From the cell containing the given text, extract its center point as [x, y] coordinate. 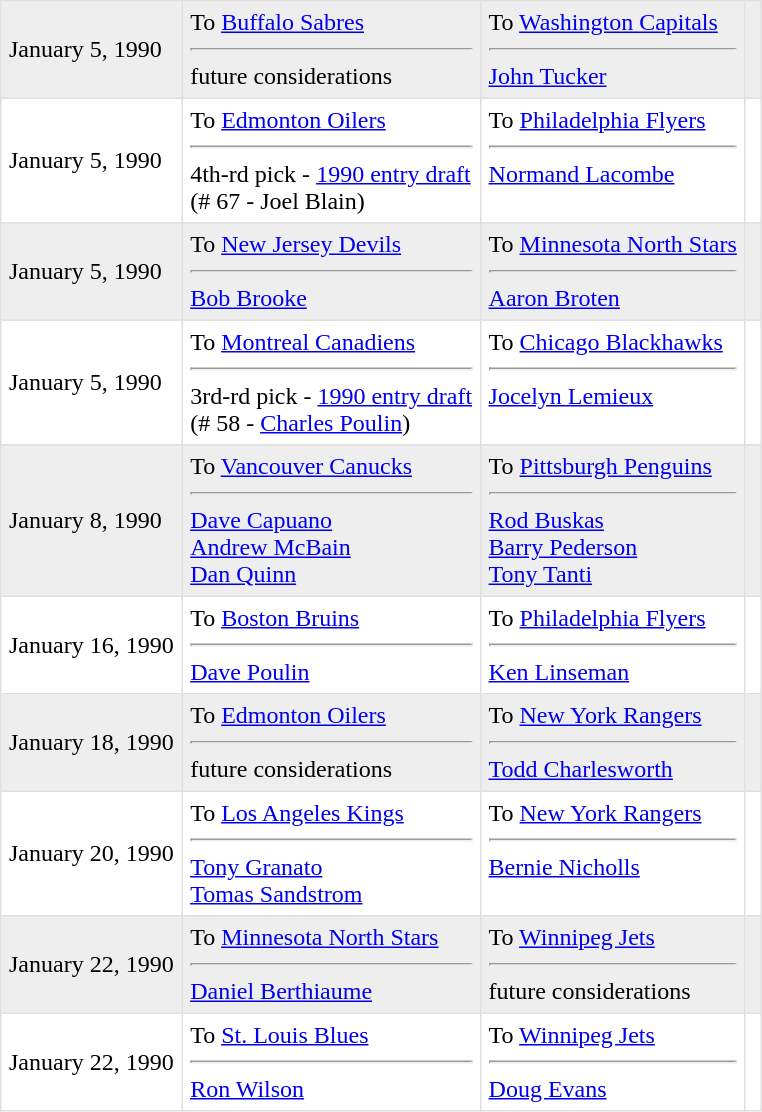
To Edmonton Oilers4th-rd pick - 1990 entry draft(# 67 - Joel Blain) [331, 160]
To New Jersey DevilsBob Brooke [331, 272]
To New York RangersBernie Nicholls [612, 853]
To Winnipeg JetsDoug Evans [612, 1062]
To Minnesota North StarsAaron Broten [612, 272]
To Winnipeg Jetsfuture considerations [612, 965]
To Philadelphia FlyersNormand Lacombe [612, 160]
To Chicago BlackhawksJocelyn Lemieux [612, 382]
To Boston BruinsDave Poulin [331, 645]
To Vancouver CanucksDave CapuanoAndrew McBainDan Quinn [331, 521]
To Montreal Canadiens3rd-rd pick - 1990 entry draft(# 58 - Charles Poulin) [331, 382]
To Pittsburgh PenguinsRod BuskasBarry PedersonTony Tanti [612, 521]
January 8, 1990 [92, 521]
To Edmonton Oilersfuture considerations [331, 743]
To Philadelphia FlyersKen Linseman [612, 645]
To Washington CapitalsJohn Tucker [612, 50]
To Los Angeles KingsTony GranatoTomas Sandstrom [331, 853]
To New York RangersTodd Charlesworth [612, 743]
To St. Louis BluesRon Wilson [331, 1062]
January 18, 1990 [92, 743]
To Buffalo Sabresfuture considerations [331, 50]
To Minnesota North StarsDaniel Berthiaume [331, 965]
January 20, 1990 [92, 853]
January 16, 1990 [92, 645]
